Identify which cell holds the provided text, then report its [X, Y] central coordinate. 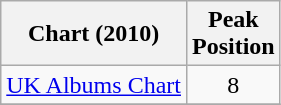
Chart (2010) [94, 34]
PeakPosition [233, 34]
8 [233, 85]
UK Albums Chart [94, 85]
